Pinpoint the cell where the given text exists, returning its (x, y) midpoint coordinate. 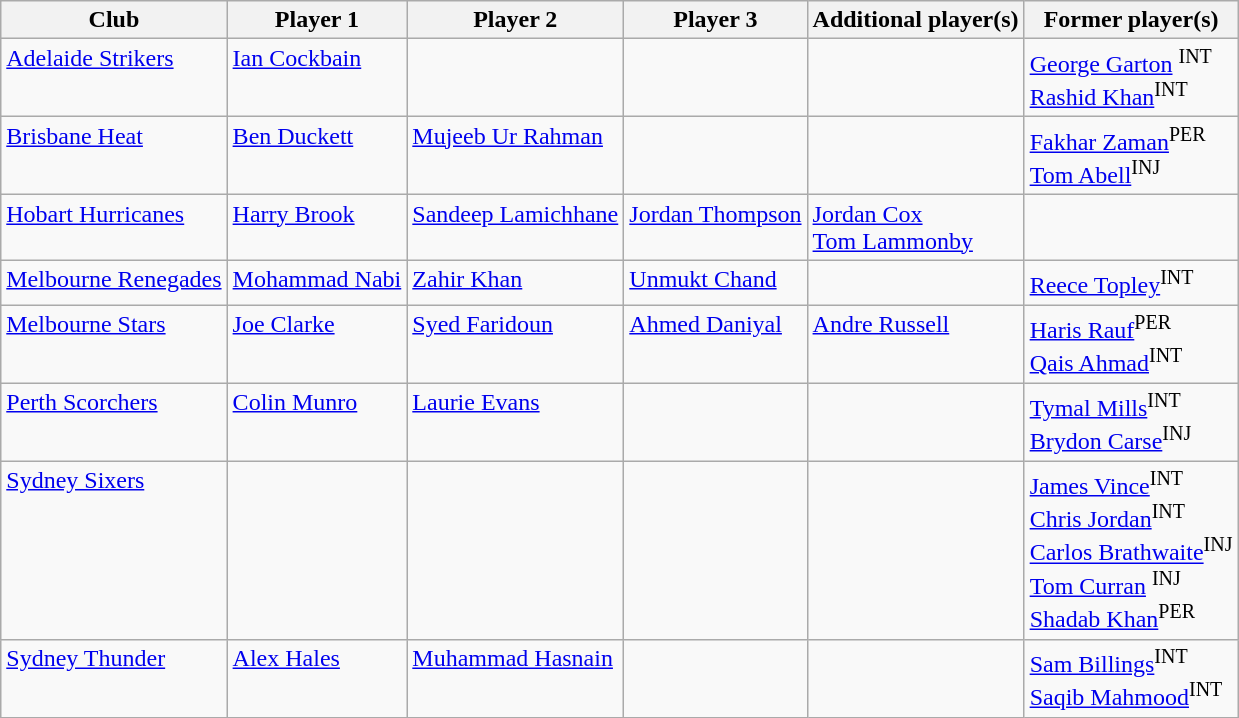
Jordan Thompson (716, 228)
Mohammad Nabi (317, 282)
Sydney Thunder (114, 678)
Ben Duckett (317, 156)
Sydney Sixers (114, 550)
James VinceINTChris JordanINTCarlos BrathwaiteINJTom Curran INJShadab KhanPER (1131, 550)
Sam BillingsINTSaqib MahmoodINT (1131, 678)
Ahmed Daniyal (716, 344)
Additional player(s) (916, 20)
Andre Russell (916, 344)
Harry Brook (317, 228)
Mujeeb Ur Rahman (516, 156)
Adelaide Strikers (114, 78)
Unmukt Chand (716, 282)
Player 2 (516, 20)
Former player(s) (1131, 20)
Fakhar ZamanPER Tom AbellINJ (1131, 156)
Tymal MillsINTBrydon CarseINJ (1131, 422)
Alex Hales (317, 678)
Haris RaufPERQais AhmadINT (1131, 344)
Joe Clarke (317, 344)
Melbourne Stars (114, 344)
Reece TopleyINT (1131, 282)
Hobart Hurricanes (114, 228)
Melbourne Renegades (114, 282)
Player 1 (317, 20)
Syed Faridoun (516, 344)
Zahir Khan (516, 282)
Sandeep Lamichhane (516, 228)
Player 3 (716, 20)
Laurie Evans (516, 422)
Perth Scorchers (114, 422)
George Garton INT Rashid KhanINT (1131, 78)
Colin Munro (317, 422)
Brisbane Heat (114, 156)
Club (114, 20)
Ian Cockbain (317, 78)
Jordan Cox Tom Lammonby (916, 228)
Muhammad Hasnain (516, 678)
